Pinpoint the cell where the given text exists, returning its [X, Y] midpoint coordinate. 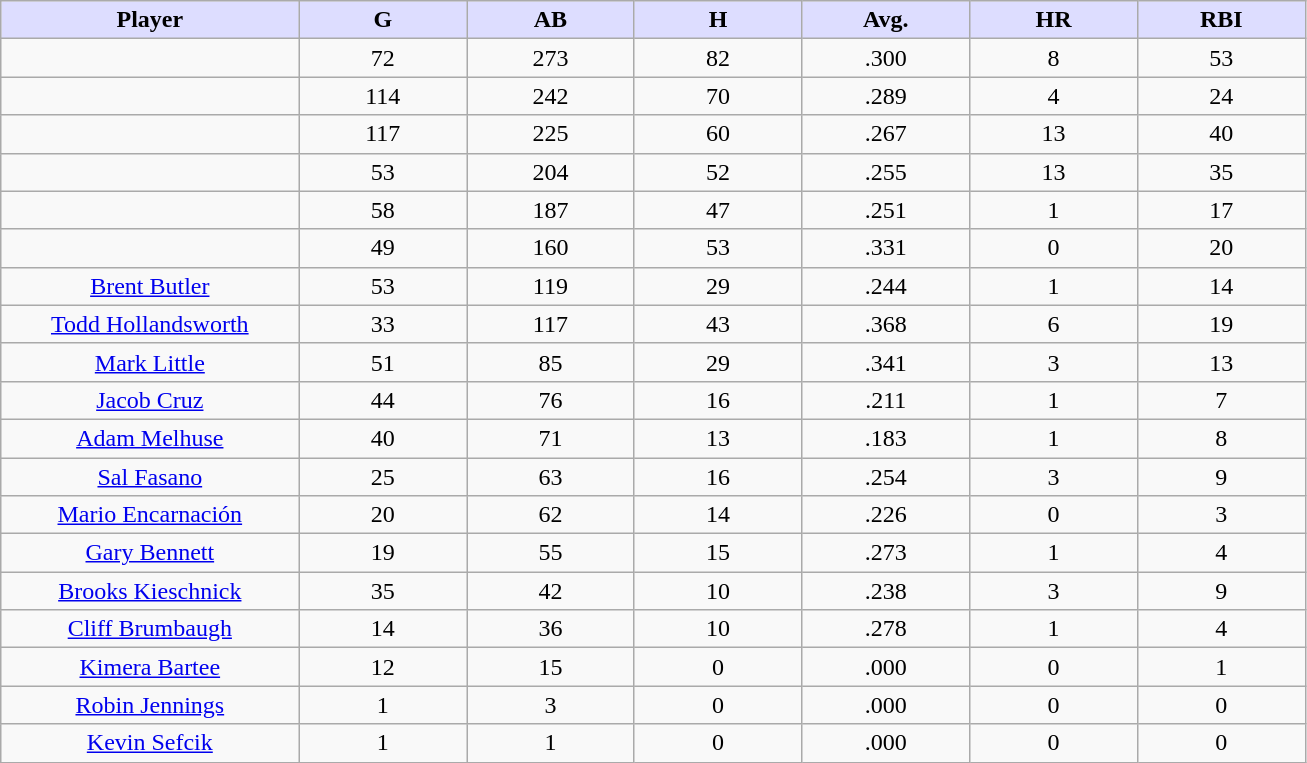
Mario Encarnación [150, 515]
44 [383, 400]
47 [718, 210]
24 [1221, 96]
.267 [886, 134]
119 [551, 286]
Kevin Sefcik [150, 743]
AB [551, 20]
204 [551, 172]
.368 [886, 324]
60 [718, 134]
.238 [886, 591]
49 [383, 248]
Jacob Cruz [150, 400]
71 [551, 438]
62 [551, 515]
76 [551, 400]
52 [718, 172]
.255 [886, 172]
12 [383, 667]
G [383, 20]
.251 [886, 210]
42 [551, 591]
72 [383, 58]
H [718, 20]
82 [718, 58]
273 [551, 58]
Cliff Brumbaugh [150, 629]
.244 [886, 286]
HR [1054, 20]
.254 [886, 477]
Todd Hollandsworth [150, 324]
Brent Butler [150, 286]
Gary Bennett [150, 553]
36 [551, 629]
225 [551, 134]
25 [383, 477]
Robin Jennings [150, 705]
Avg. [886, 20]
Sal Fasano [150, 477]
85 [551, 362]
.331 [886, 248]
63 [551, 477]
.183 [886, 438]
160 [551, 248]
Player [150, 20]
.226 [886, 515]
33 [383, 324]
Mark Little [150, 362]
Kimera Bartee [150, 667]
58 [383, 210]
.278 [886, 629]
7 [1221, 400]
187 [551, 210]
43 [718, 324]
RBI [1221, 20]
.341 [886, 362]
Adam Melhuse [150, 438]
114 [383, 96]
242 [551, 96]
55 [551, 553]
.300 [886, 58]
.289 [886, 96]
.273 [886, 553]
.211 [886, 400]
6 [1054, 324]
17 [1221, 210]
70 [718, 96]
Brooks Kieschnick [150, 591]
51 [383, 362]
